Identify which cell holds the provided text, then report its (X, Y) central coordinate. 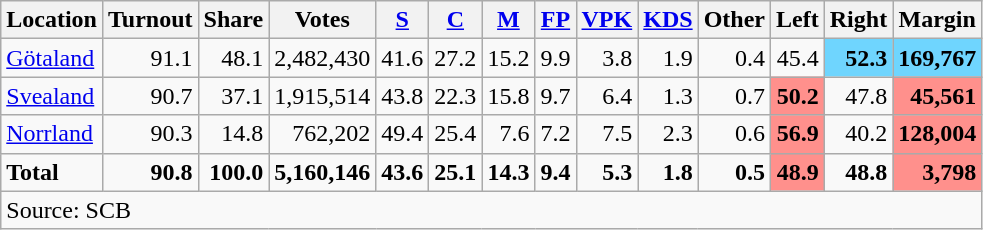
22.3 (456, 96)
128,004 (938, 134)
90.7 (150, 96)
15.8 (508, 96)
14.8 (234, 134)
FP (556, 20)
43.6 (402, 172)
48.8 (858, 172)
1.9 (668, 58)
1.3 (668, 96)
Turnout (150, 20)
VPK (607, 20)
3,798 (938, 172)
M (508, 20)
14.3 (508, 172)
0.6 (734, 134)
Votes (322, 20)
S (402, 20)
52.3 (858, 58)
27.2 (456, 58)
48.1 (234, 58)
1.8 (668, 172)
Right (858, 20)
5.3 (607, 172)
2.3 (668, 134)
Source: SCB (492, 210)
7.6 (508, 134)
48.9 (798, 172)
7.2 (556, 134)
KDS (668, 20)
90.8 (150, 172)
47.8 (858, 96)
0.7 (734, 96)
2,482,430 (322, 58)
5,160,146 (322, 172)
49.4 (402, 134)
C (456, 20)
45,561 (938, 96)
100.0 (234, 172)
3.8 (607, 58)
762,202 (322, 134)
9.4 (556, 172)
Location (52, 20)
Götaland (52, 58)
25.1 (456, 172)
Margin (938, 20)
91.1 (150, 58)
6.4 (607, 96)
7.5 (607, 134)
45.4 (798, 58)
Norrland (52, 134)
40.2 (858, 134)
Other (734, 20)
25.4 (456, 134)
Svealand (52, 96)
56.9 (798, 134)
50.2 (798, 96)
15.2 (508, 58)
90.3 (150, 134)
1,915,514 (322, 96)
0.4 (734, 58)
169,767 (938, 58)
9.7 (556, 96)
43.8 (402, 96)
0.5 (734, 172)
41.6 (402, 58)
Total (52, 172)
9.9 (556, 58)
Share (234, 20)
37.1 (234, 96)
Left (798, 20)
